Identify which cell holds the provided text, then report its [X, Y] central coordinate. 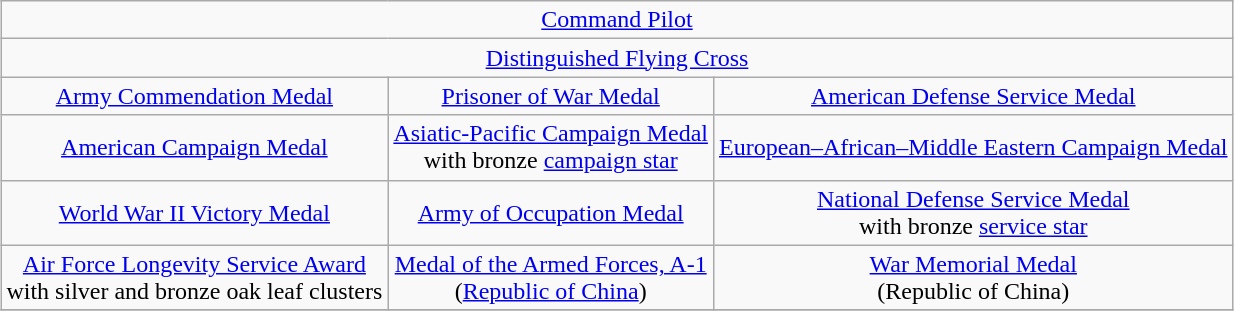
Army of Occupation Medal [551, 212]
Army Commendation Medal [194, 96]
American Defense Service Medal [973, 96]
Medal of the Armed Forces, A-1(Republic of China) [551, 278]
European–African–Middle Eastern Campaign Medal [973, 148]
World War II Victory Medal [194, 212]
Asiatic-Pacific Campaign Medalwith bronze campaign star [551, 148]
Distinguished Flying Cross [617, 58]
Command Pilot [617, 20]
Prisoner of War Medal [551, 96]
Air Force Longevity Service Awardwith silver and bronze oak leaf clusters [194, 278]
American Campaign Medal [194, 148]
War Memorial Medal(Republic of China) [973, 278]
National Defense Service Medalwith bronze service star [973, 212]
